Search for the cell housing the specified text and yield its (X, Y) center coordinate. 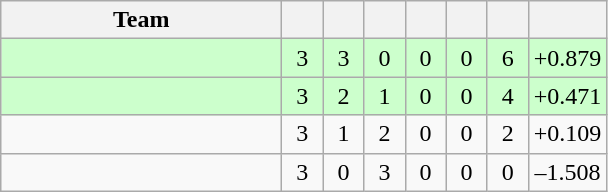
Team (142, 20)
4 (508, 96)
+0.879 (568, 58)
+0.471 (568, 96)
6 (508, 58)
–1.508 (568, 172)
+0.109 (568, 134)
